Extract the [x, y] coordinate from the center of the cell holding the provided text.  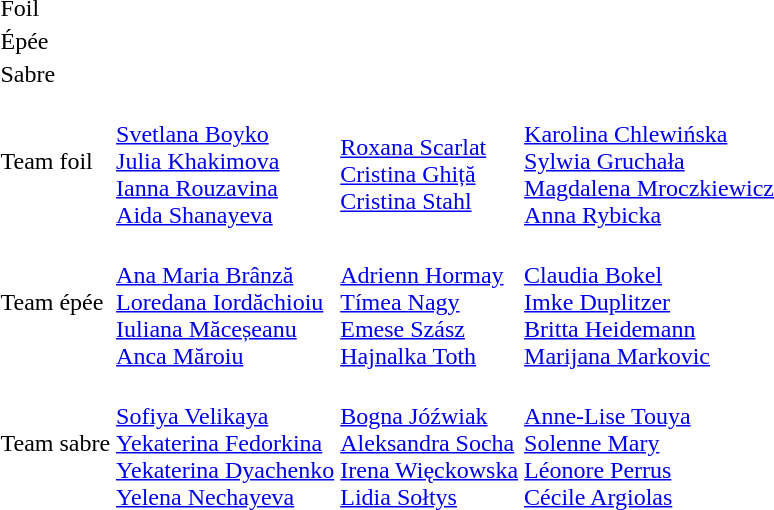
Ana Maria BrânzăLoredana IordăchioiuIuliana MăceșeanuAnca Măroiu [226, 302]
Svetlana BoykoJulia KhakimovaIanna RouzavinaAida Shanayeva [226, 161]
Adrienn HormayTímea NagyEmese SzászHajnalka Toth [430, 302]
Roxana ScarlatCristina GhițăCristina Stahl [430, 161]
